Return (X, Y) of the center of cell containing provided text 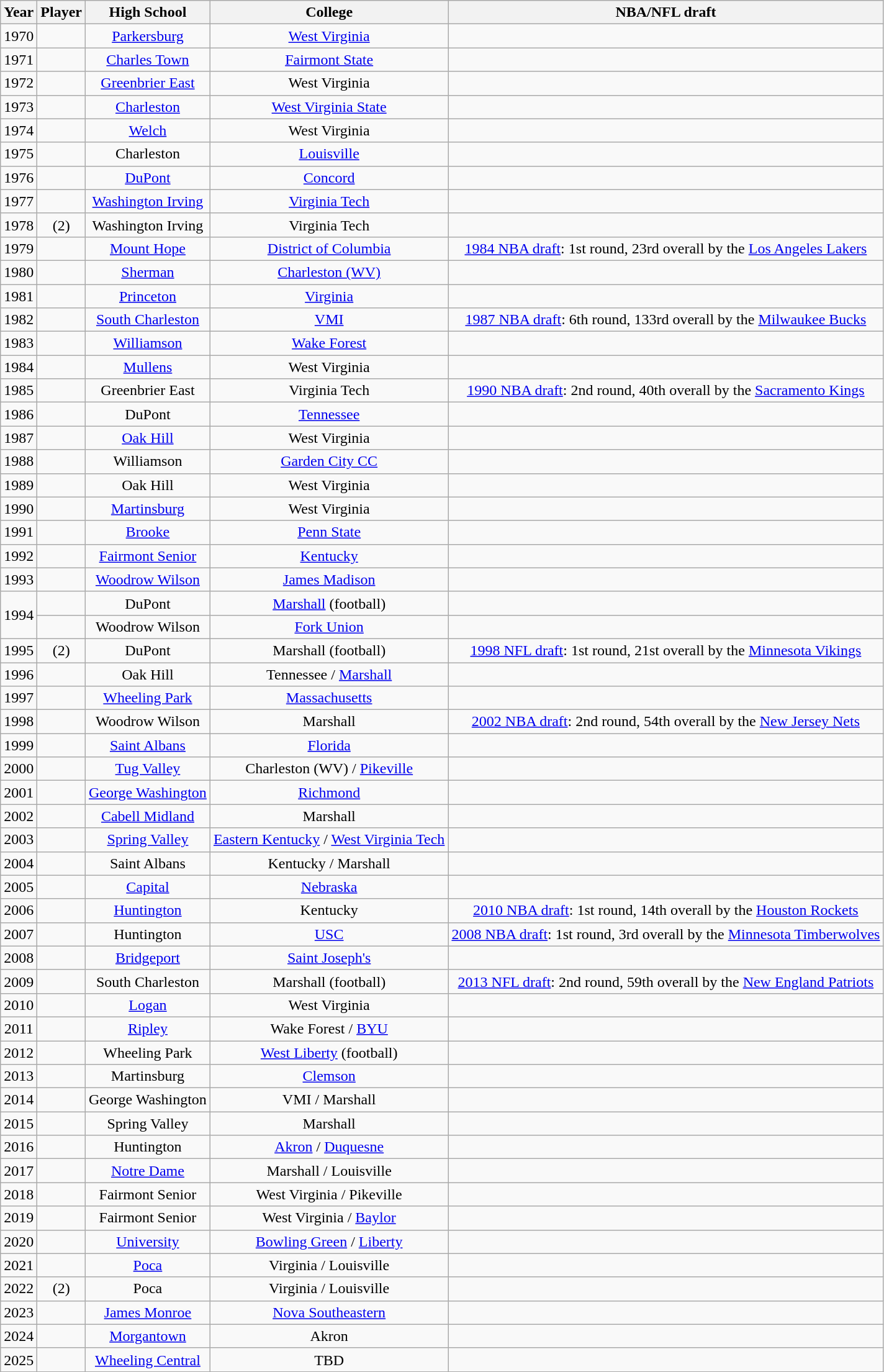
2019 (19, 1218)
Tennessee (329, 414)
1974 (19, 130)
1998 NFL draft: 1st round, 21st overall by the Minnesota Vikings (665, 650)
Year (19, 12)
2005 (19, 887)
1991 (19, 532)
Capital (148, 887)
Tennessee / Marshall (329, 674)
2012 (19, 1053)
1998 (19, 722)
University (148, 1242)
1981 (19, 296)
Princeton (148, 296)
Notre Dame (148, 1171)
Florida (329, 745)
Welch (148, 130)
2010 NBA draft: 1st round, 14th overall by the Houston Rockets (665, 911)
TBD (329, 1360)
2013 NFL draft: 2nd round, 59th overall by the New England Patriots (665, 981)
2018 (19, 1194)
1992 (19, 556)
2002 NBA draft: 2nd round, 54th overall by the New Jersey Nets (665, 722)
Penn State (329, 532)
1986 (19, 414)
2004 (19, 863)
1984 NBA draft: 1st round, 23rd overall by the Los Angeles Lakers (665, 248)
Mount Hope (148, 248)
2002 (19, 816)
2003 (19, 840)
1990 NBA draft: 2nd round, 40th overall by the Sacramento Kings (665, 391)
Saint Joseph's (329, 958)
1989 (19, 485)
Garden City CC (329, 461)
Concord (329, 178)
Akron / Duquesne (329, 1147)
2008 (19, 958)
2000 (19, 769)
Eastern Kentucky / West Virginia Tech (329, 840)
1993 (19, 579)
1975 (19, 154)
James Madison (329, 579)
2024 (19, 1336)
1983 (19, 343)
1997 (19, 698)
2013 (19, 1076)
1987 (19, 438)
1977 (19, 201)
1994 (19, 615)
Wheeling Central (148, 1360)
Wake Forest / BYU (329, 1029)
2011 (19, 1029)
1972 (19, 83)
2008 NBA draft: 1st round, 3rd overall by the Minnesota Timberwolves (665, 934)
District of Columbia (329, 248)
Sherman (148, 272)
Mullens (148, 367)
Brooke (148, 532)
1978 (19, 225)
Fork Union (329, 627)
Charleston (WV) / Pikeville (329, 769)
1988 (19, 461)
2022 (19, 1289)
Clemson (329, 1076)
2017 (19, 1171)
West Liberty (football) (329, 1053)
1971 (19, 60)
Marshall / Louisville (329, 1171)
1999 (19, 745)
1982 (19, 320)
Nebraska (329, 887)
2010 (19, 1005)
James Monroe (148, 1312)
Charleston (WV) (329, 272)
1973 (19, 107)
1970 (19, 36)
Richmond (329, 793)
1987 NBA draft: 6th round, 133rd overall by the Milwaukee Bucks (665, 320)
Virginia (329, 296)
Kentucky / Marshall (329, 863)
West Virginia State (329, 107)
West Virginia / Baylor (329, 1218)
2009 (19, 981)
1990 (19, 509)
Tug Valley (148, 769)
VMI / Marshall (329, 1100)
1976 (19, 178)
Charles Town (148, 60)
2014 (19, 1100)
Fairmont State (329, 60)
USC (329, 934)
NBA/NFL draft (665, 12)
Massachusetts (329, 698)
High School (148, 12)
Logan (148, 1005)
Parkersburg (148, 36)
Player (61, 12)
Louisville (329, 154)
2020 (19, 1242)
1985 (19, 391)
1995 (19, 650)
VMI (329, 320)
Morgantown (148, 1336)
2006 (19, 911)
1980 (19, 272)
Cabell Midland (148, 816)
2023 (19, 1312)
West Virginia / Pikeville (329, 1194)
1979 (19, 248)
College (329, 12)
2001 (19, 793)
2016 (19, 1147)
Nova Southeastern (329, 1312)
Akron (329, 1336)
Ripley (148, 1029)
1984 (19, 367)
2015 (19, 1124)
Wake Forest (329, 343)
1996 (19, 674)
2025 (19, 1360)
Bridgeport (148, 958)
2007 (19, 934)
2021 (19, 1265)
Bowling Green / Liberty (329, 1242)
